Search for the cell housing the specified text and yield its (X, Y) center coordinate. 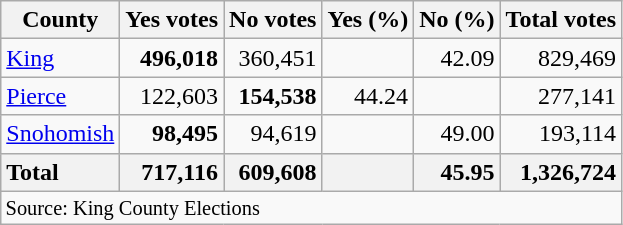
360,451 (273, 58)
County (60, 20)
98,495 (172, 134)
42.09 (457, 58)
45.95 (457, 172)
609,608 (273, 172)
94,619 (273, 134)
122,603 (172, 96)
King (60, 58)
No (%) (457, 20)
49.00 (457, 134)
Snohomish (60, 134)
1,326,724 (561, 172)
Yes (%) (368, 20)
193,114 (561, 134)
496,018 (172, 58)
Total votes (561, 20)
Source: King County Elections (312, 208)
277,141 (561, 96)
Yes votes (172, 20)
No votes (273, 20)
717,116 (172, 172)
154,538 (273, 96)
Total (60, 172)
44.24 (368, 96)
829,469 (561, 58)
Pierce (60, 96)
